From the cell containing the given text, extract its center point as (X, Y) coordinate. 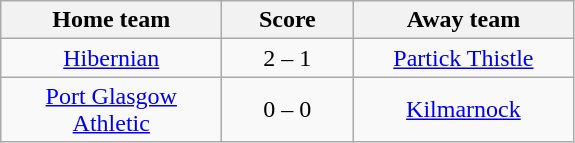
Port Glasgow Athletic (112, 110)
Kilmarnock (464, 110)
Home team (112, 20)
0 – 0 (288, 110)
Partick Thistle (464, 58)
Hibernian (112, 58)
2 – 1 (288, 58)
Score (288, 20)
Away team (464, 20)
